Find where the given text appears and provide that cell's center as [X, Y] coordinate. 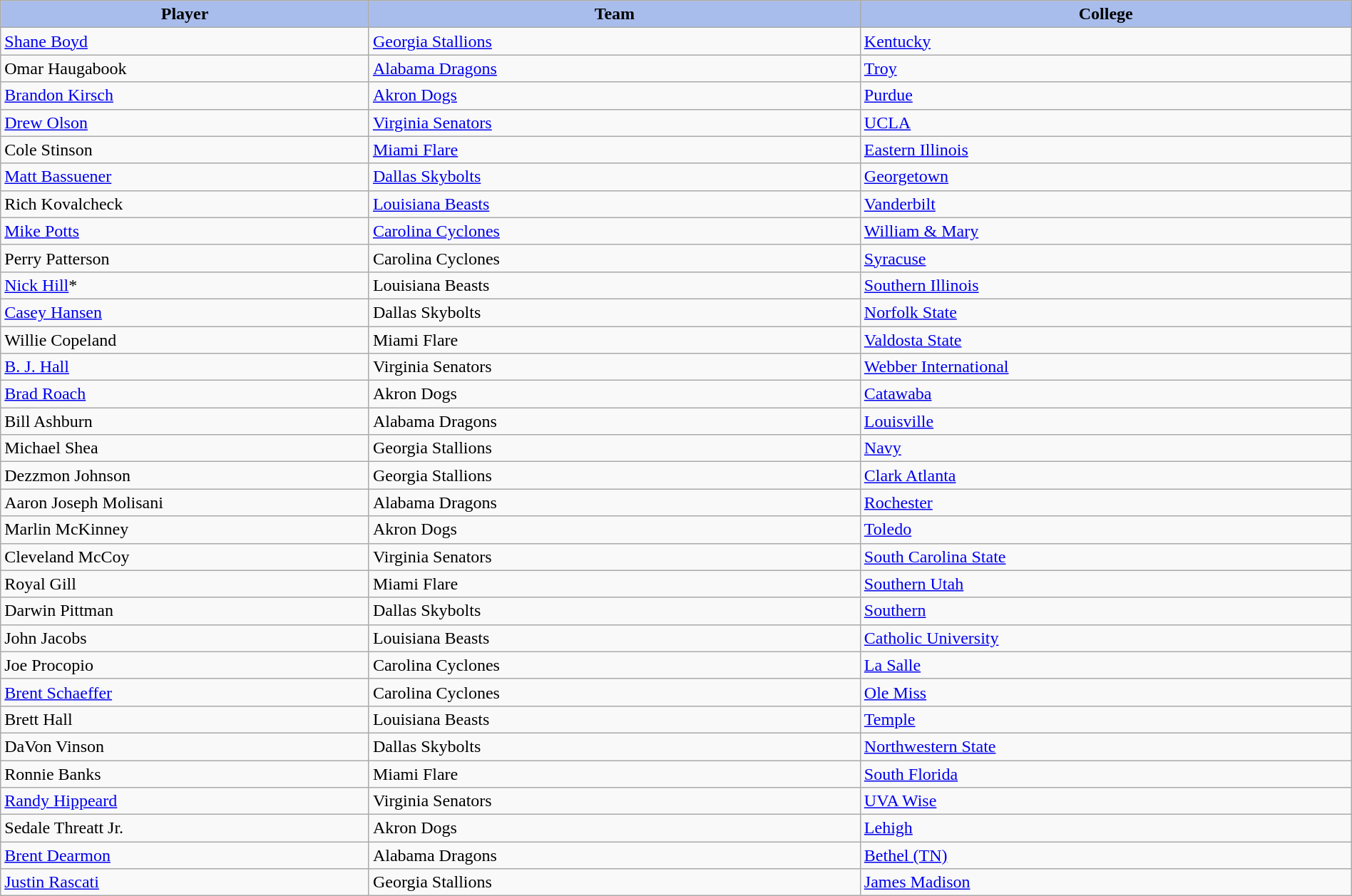
Temple [1105, 719]
Aaron Joseph Molisani [185, 503]
Norfolk State [1105, 312]
Purdue [1105, 96]
John Jacobs [185, 638]
Navy [1105, 448]
Brent Schaeffer [185, 692]
Catholic University [1105, 638]
Syracuse [1105, 258]
Rochester [1105, 503]
Southern Utah [1105, 584]
Mike Potts [185, 231]
Clark Atlanta [1105, 475]
Southern Illinois [1105, 285]
Lehigh [1105, 828]
Randy Hippeard [185, 801]
Brett Hall [185, 719]
Toledo [1105, 530]
Georgetown [1105, 177]
Cleveland McCoy [185, 557]
Brent Dearmon [185, 855]
UVA Wise [1105, 801]
Southern [1105, 611]
Matt Bassuener [185, 177]
Shane Boyd [185, 41]
La Salle [1105, 665]
Louisville [1105, 421]
UCLA [1105, 123]
Michael Shea [185, 448]
Valdosta State [1105, 340]
Troy [1105, 68]
Nick Hill* [185, 285]
Willie Copeland [185, 340]
Bill Ashburn [185, 421]
James Madison [1105, 882]
Cole Stinson [185, 150]
Marlin McKinney [185, 530]
Casey Hansen [185, 312]
Drew Olson [185, 123]
Brandon Kirsch [185, 96]
B. J. Hall [185, 367]
South Florida [1105, 773]
Dezzmon Johnson [185, 475]
Team [615, 14]
Eastern Illinois [1105, 150]
Ole Miss [1105, 692]
Player [185, 14]
Brad Roach [185, 394]
Vanderbilt [1105, 204]
Justin Rascati [185, 882]
Perry Patterson [185, 258]
Northwestern State [1105, 746]
Rich Kovalcheck [185, 204]
Kentucky [1105, 41]
Catawaba [1105, 394]
Sedale Threatt Jr. [185, 828]
Royal Gill [185, 584]
Omar Haugabook [185, 68]
South Carolina State [1105, 557]
Bethel (TN) [1105, 855]
Joe Procopio [185, 665]
Darwin Pittman [185, 611]
Webber International [1105, 367]
College [1105, 14]
William & Mary [1105, 231]
Ronnie Banks [185, 773]
DaVon Vinson [185, 746]
